Determine the (X, Y) coordinate at the center of the cell enclosing the given text.  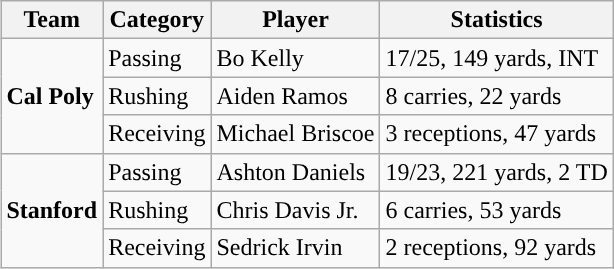
Statistics (496, 20)
6 carries, 53 yards (496, 210)
Stanford (52, 210)
Aiden Ramos (296, 96)
Bo Kelly (296, 58)
Cal Poly (52, 96)
Category (157, 20)
17/25, 149 yards, INT (496, 58)
Player (296, 20)
Team (52, 20)
2 receptions, 92 yards (496, 248)
Sedrick Irvin (296, 248)
Chris Davis Jr. (296, 210)
3 receptions, 47 yards (496, 134)
8 carries, 22 yards (496, 96)
19/23, 221 yards, 2 TD (496, 172)
Ashton Daniels (296, 172)
Michael Briscoe (296, 134)
